Detect which cell encompasses the target text, then output its [X, Y] center coordinate. 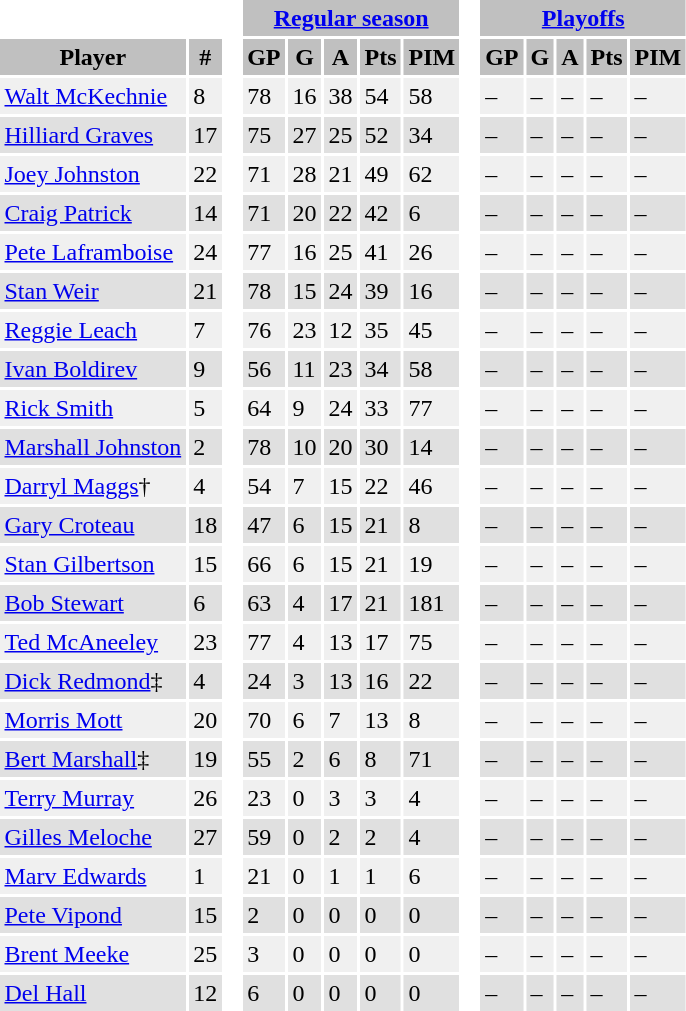
Marv Edwards [93, 876]
47 [264, 525]
45 [432, 330]
10 [304, 447]
62 [432, 174]
Joey Johnston [93, 174]
56 [264, 369]
Gilles Meloche [93, 837]
Gary Croteau [93, 525]
42 [380, 213]
181 [432, 603]
Pete Vipond [93, 915]
59 [264, 837]
# [206, 57]
Del Hall [93, 993]
Brent Meeke [93, 954]
Craig Patrick [93, 213]
64 [264, 408]
Reggie Leach [93, 330]
Ted McAneeley [93, 642]
35 [380, 330]
Dick Redmond‡ [93, 681]
Morris Mott [93, 720]
Pete Laframboise [93, 252]
Bob Stewart [93, 603]
38 [340, 96]
76 [264, 330]
Walt McKechnie [93, 96]
18 [206, 525]
30 [380, 447]
Rick Smith [93, 408]
Darryl Maggs† [93, 486]
52 [380, 135]
Regular season [352, 18]
66 [264, 564]
11 [304, 369]
49 [380, 174]
Stan Gilbertson [93, 564]
55 [264, 759]
63 [264, 603]
Terry Murray [93, 798]
Stan Weir [93, 291]
5 [206, 408]
Player [93, 57]
Playoffs [584, 18]
Marshall Johnston [93, 447]
41 [380, 252]
Ivan Boldirev [93, 369]
Bert Marshall‡ [93, 759]
Hilliard Graves [93, 135]
39 [380, 291]
33 [380, 408]
46 [432, 486]
70 [264, 720]
28 [304, 174]
